Detect which cell encompasses the target text, then output its (X, Y) center coordinate. 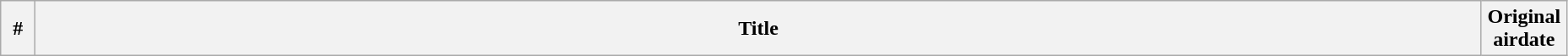
Title (758, 29)
Original airdate (1523, 29)
# (19, 29)
